Extract the [X, Y] coordinate from the center of the cell holding the provided text.  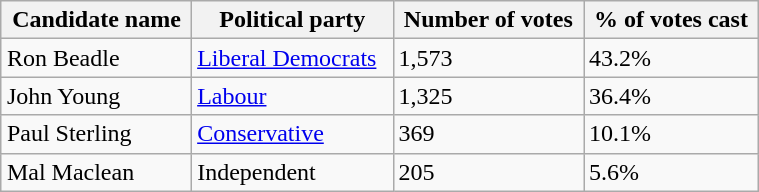
Mal Maclean [96, 172]
1,325 [488, 96]
Independent [292, 172]
Paul Sterling [96, 134]
10.1% [672, 134]
Conservative [292, 134]
1,573 [488, 58]
Labour [292, 96]
Candidate name [96, 20]
5.6% [672, 172]
Political party [292, 20]
% of votes cast [672, 20]
369 [488, 134]
Liberal Democrats [292, 58]
John Young [96, 96]
205 [488, 172]
Ron Beadle [96, 58]
Number of votes [488, 20]
43.2% [672, 58]
36.4% [672, 96]
